Find where the given text appears and provide that cell's center as [x, y] coordinate. 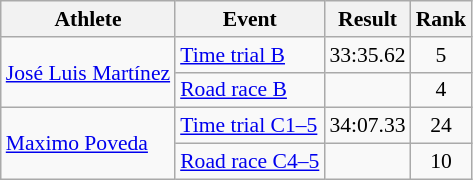
Maximo Poveda [88, 144]
Time trial B [250, 55]
Road race B [250, 90]
10 [442, 162]
Rank [442, 19]
Road race C4–5 [250, 162]
Result [367, 19]
José Luis Martínez [88, 72]
4 [442, 90]
33:35.62 [367, 55]
34:07.33 [367, 126]
5 [442, 55]
Time trial C1–5 [250, 126]
Athlete [88, 19]
Event [250, 19]
24 [442, 126]
